Locate the cell with the specified text and output its (X, Y) center coordinate. 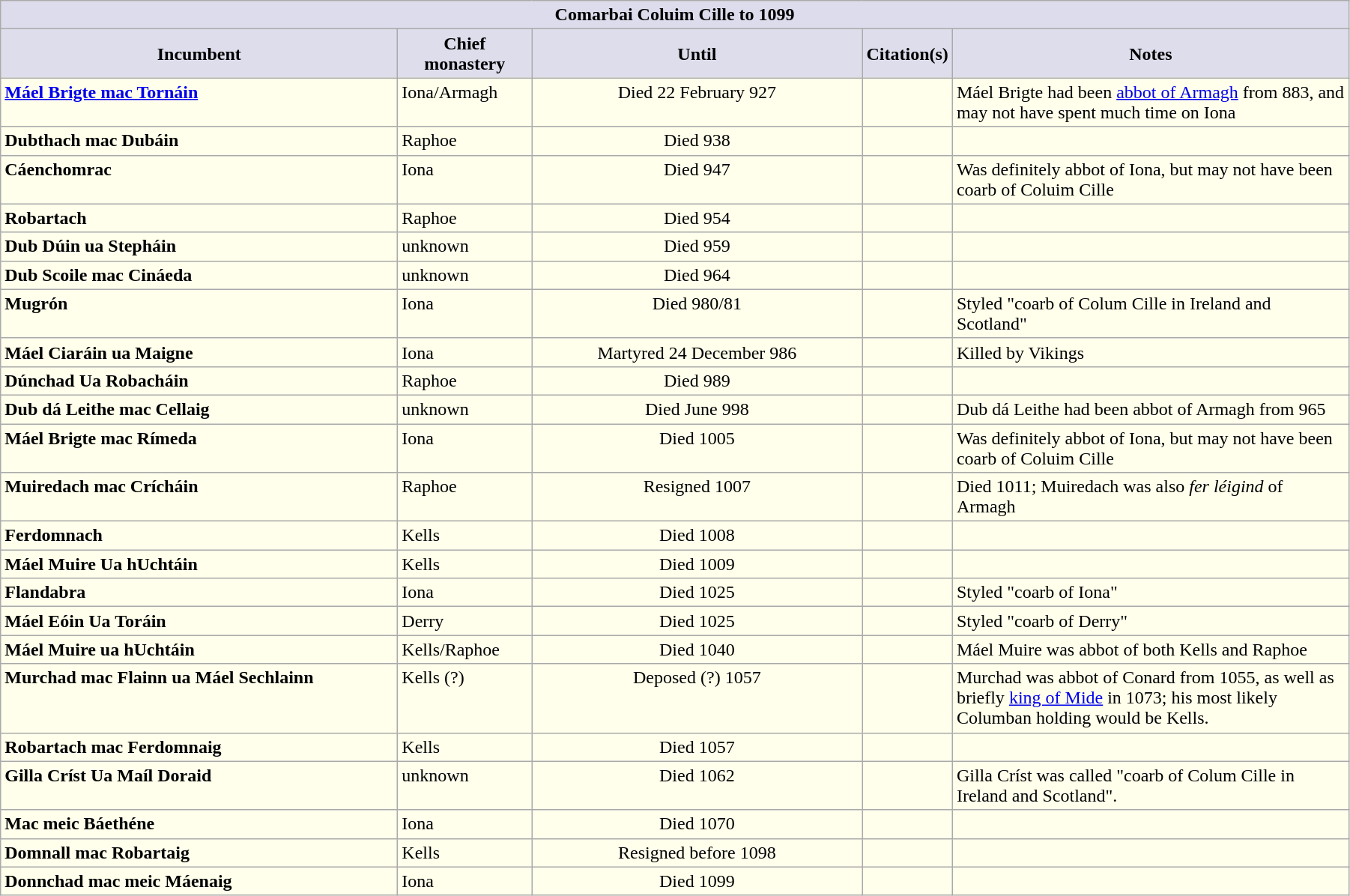
Died 1062 (697, 785)
Kells (?) (464, 698)
Dubthach mac Dubáin (199, 141)
Martyred 24 December 986 (697, 352)
Donnchad mac meic Máenaig (199, 881)
Gilla Críst Ua Maíl Doraid (199, 785)
Dub dá Leithe mac Cellaig (199, 409)
Flandabra (199, 593)
Died 947 (697, 180)
Mugrón (199, 313)
Resigned before 1098 (697, 853)
Died 22 February 927 (697, 102)
Died 1040 (697, 650)
Dub dá Leithe had been abbot of Armagh from 965 (1151, 409)
Died 1005 (697, 448)
Died 1011; Muiredach was also fer léigind of Armagh (1151, 497)
Incumbent (199, 54)
Máel Brigte mac Rímeda (199, 448)
Died 1009 (697, 564)
Muiredach mac Crícháin (199, 497)
Robartach (199, 218)
Murchad mac Flainn ua Máel Sechlainn (199, 698)
Máel Eóin Ua Toráin (199, 621)
Dub Dúin ua Stepháin (199, 246)
Died 959 (697, 246)
Máel Muire ua hUchtáin (199, 650)
Murchad was abbot of Conard from 1055, as well as briefly king of Mide in 1073; his most likely Columban holding would be Kells. (1151, 698)
Died 980/81 (697, 313)
Died 1070 (697, 824)
Until (697, 54)
Mac meic Báethéne (199, 824)
Ferdomnach (199, 536)
Dub Scoile mac Cináeda (199, 275)
Died 1099 (697, 881)
Gilla Críst was called "coarb of Colum Cille in Ireland and Scotland". (1151, 785)
Chief monastery (464, 54)
Died June 998 (697, 409)
Notes (1151, 54)
Cáenchomrac (199, 180)
Dúnchad Ua Robacháin (199, 381)
Died 989 (697, 381)
Died 1008 (697, 536)
Killed by Vikings (1151, 352)
Styled "coarb of Derry" (1151, 621)
Robartach mac Ferdomnaig (199, 747)
Styled "coarb of Iona" (1151, 593)
Died 954 (697, 218)
Domnall mac Robartaig (199, 853)
Styled "coarb of Colum Cille in Ireland and Scotland" (1151, 313)
Resigned 1007 (697, 497)
Derry (464, 621)
Máel Brigte mac Tornáin (199, 102)
Citation(s) (907, 54)
Comarbai Coluim Cille to 1099 (675, 15)
Died 1057 (697, 747)
Kells/Raphoe (464, 650)
Máel Ciaráin ua Maigne (199, 352)
Deposed (?) 1057 (697, 698)
Died 938 (697, 141)
Máel Muire Ua hUchtáin (199, 564)
Máel Muire was abbot of both Kells and Raphoe (1151, 650)
Máel Brigte had been abbot of Armagh from 883, and may not have spent much time on Iona (1151, 102)
Died 964 (697, 275)
Iona/Armagh (464, 102)
